Extract the [x, y] coordinate from the center of the cell holding the provided text.  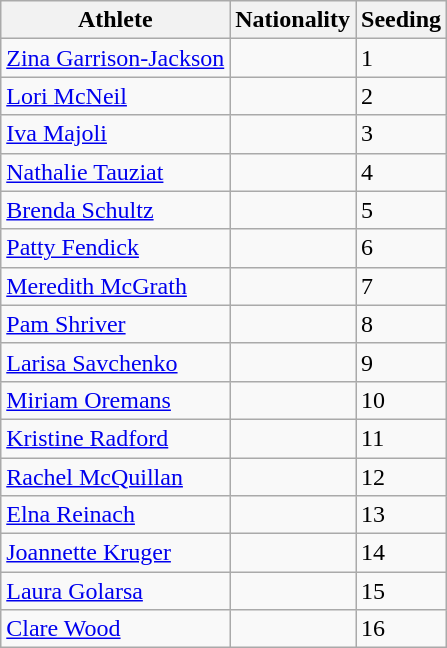
3 [402, 134]
Patty Fendick [116, 248]
10 [402, 400]
Brenda Schultz [116, 210]
Iva Majoli [116, 134]
Clare Wood [116, 629]
Kristine Radford [116, 438]
Zina Garrison-Jackson [116, 58]
Meredith McGrath [116, 286]
7 [402, 286]
Nationality [293, 20]
13 [402, 515]
5 [402, 210]
Lori McNeil [116, 96]
11 [402, 438]
Rachel McQuillan [116, 477]
6 [402, 248]
12 [402, 477]
Larisa Savchenko [116, 362]
Seeding [402, 20]
14 [402, 553]
Miriam Oremans [116, 400]
Joannette Kruger [116, 553]
Laura Golarsa [116, 591]
4 [402, 172]
15 [402, 591]
2 [402, 96]
8 [402, 324]
16 [402, 629]
Elna Reinach [116, 515]
Pam Shriver [116, 324]
Nathalie Tauziat [116, 172]
Athlete [116, 20]
9 [402, 362]
1 [402, 58]
